Pinpoint the cell where the given text exists, returning its (X, Y) midpoint coordinate. 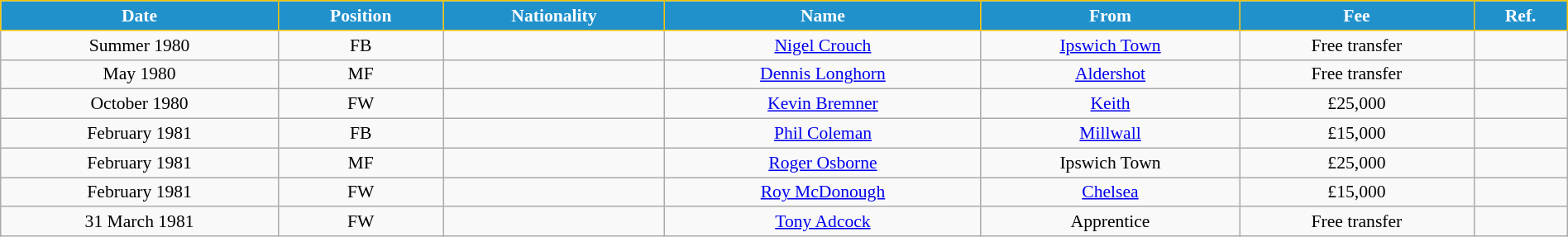
Fee (1356, 16)
Phil Coleman (823, 134)
Keith (1110, 104)
Aldershot (1110, 74)
From (1110, 16)
Summer 1980 (140, 45)
Apprentice (1110, 222)
Roy McDonough (823, 192)
Chelsea (1110, 192)
Nigel Crouch (823, 45)
Millwall (1110, 134)
Name (823, 16)
Dennis Longhorn (823, 74)
Ref. (1520, 16)
Nationality (554, 16)
Date (140, 16)
31 March 1981 (140, 222)
Roger Osborne (823, 163)
Position (361, 16)
Tony Adcock (823, 222)
October 1980 (140, 104)
May 1980 (140, 74)
Kevin Bremner (823, 104)
